Return (X, Y) of the center of cell containing provided text 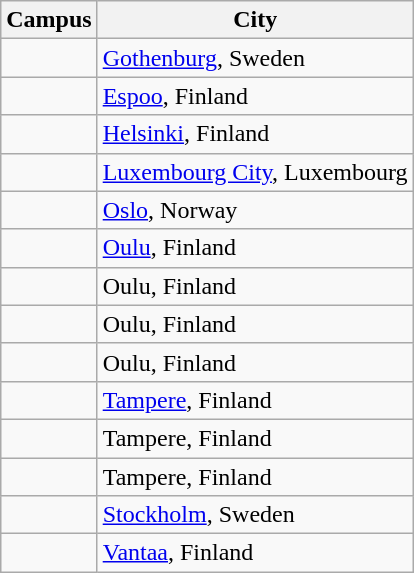
Espoo, Finland (255, 96)
Vantaa, Finland (255, 553)
Oslo, Norway (255, 210)
Luxembourg City, Luxembourg (255, 172)
Helsinki, Finland (255, 134)
Stockholm, Sweden (255, 515)
City (255, 20)
Gothenburg, Sweden (255, 58)
Campus (49, 20)
